Detect which cell encompasses the target text, then output its (x, y) center coordinate. 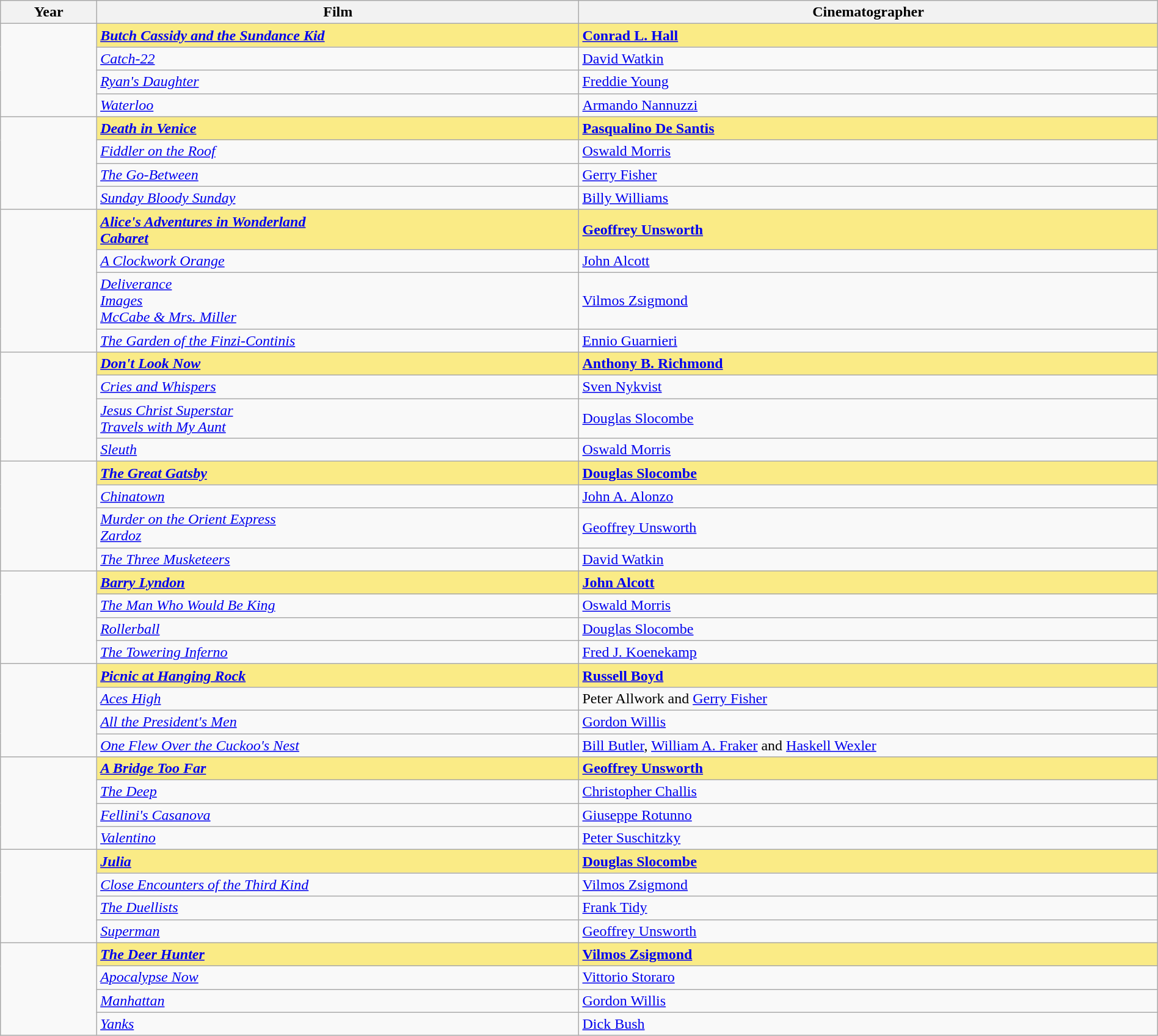
John A. Alonzo (868, 496)
Valentino (338, 838)
Murder on the Orient Express Zardoz (338, 527)
Sunday Bloody Sunday (338, 198)
The Duellists (338, 908)
Barry Lyndon (338, 582)
Christopher Challis (868, 792)
Superman (338, 931)
Ryan's Daughter (338, 82)
The Man Who Would Be King (338, 606)
Cinematographer (868, 12)
Bill Butler, William A. Fraker and Haskell Wexler (868, 745)
The Deep (338, 792)
Film (338, 12)
Yanks (338, 1024)
The Go-Between (338, 175)
Billy Williams (868, 198)
Peter Suschitzky (868, 838)
Sleuth (338, 450)
Conrad L. Hall (868, 35)
Julia (338, 861)
Rollerball (338, 629)
A Clockwork Orange (338, 261)
Gerry Fisher (868, 175)
Deliverance Images McCabe & Mrs. Miller (338, 300)
Freddie Young (868, 82)
The Great Gatsby (338, 473)
Cries and Whispers (338, 387)
Manhattan (338, 1001)
The Towering Inferno (338, 652)
The Garden of the Finzi-Continis (338, 340)
Apocalypse Now (338, 977)
Frank Tidy (868, 908)
Peter Allwork and Gerry Fisher (868, 698)
Close Encounters of the Third Kind (338, 885)
Ennio Guarnieri (868, 340)
Don't Look Now (338, 364)
Alice's Adventures in Wonderland Cabaret (338, 230)
A Bridge Too Far (338, 769)
Chinatown (338, 496)
Fellini's Casanova (338, 815)
Fiddler on the Roof (338, 151)
Jesus Christ Superstar Travels with My Aunt (338, 419)
All the President's Men (338, 722)
Dick Bush (868, 1024)
Aces High (338, 698)
Catch-22 (338, 59)
Russell Boyd (868, 675)
Armando Nannuzzi (868, 105)
Year (49, 12)
The Three Musketeers (338, 559)
The Deer Hunter (338, 954)
Picnic at Hanging Rock (338, 675)
Giuseppe Rotunno (868, 815)
Vittorio Storaro (868, 977)
Waterloo (338, 105)
Pasqualino De Santis (868, 128)
Anthony B. Richmond (868, 364)
Fred J. Koenekamp (868, 652)
Death in Venice (338, 128)
One Flew Over the Cuckoo's Nest (338, 745)
Sven Nykvist (868, 387)
Butch Cassidy and the Sundance Kid (338, 35)
